Output the [X, Y] coordinate of the center of the cell containing the given text.  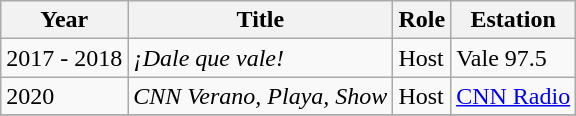
2020 [64, 96]
Year [64, 20]
¡Dale que vale! [260, 58]
2017 - 2018 [64, 58]
CNN Radio [514, 96]
Title [260, 20]
CNN Verano, Playa, Show [260, 96]
Estation [514, 20]
Role [422, 20]
Vale 97.5 [514, 58]
